Search for the cell housing the specified text and yield its (x, y) center coordinate. 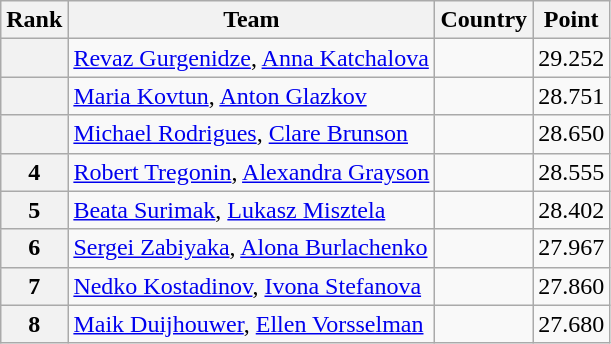
Nedko Kostadinov, Ivona Stefanova (252, 286)
28.555 (572, 172)
Michael Rodrigues, Clare Brunson (252, 134)
5 (34, 210)
8 (34, 324)
Maik Duijhouwer, Ellen Vorsselman (252, 324)
27.860 (572, 286)
29.252 (572, 58)
Country (484, 20)
Revaz Gurgenidze, Anna Katchalova (252, 58)
7 (34, 286)
6 (34, 248)
Robert Tregonin, Alexandra Grayson (252, 172)
28.751 (572, 96)
Point (572, 20)
27.680 (572, 324)
Sergei Zabiyaka, Alona Burlachenko (252, 248)
27.967 (572, 248)
28.650 (572, 134)
28.402 (572, 210)
Rank (34, 20)
4 (34, 172)
Team (252, 20)
Beata Surimak, Lukasz Misztela (252, 210)
Maria Kovtun, Anton Glazkov (252, 96)
